Search for the cell housing the specified text and yield its [x, y] center coordinate. 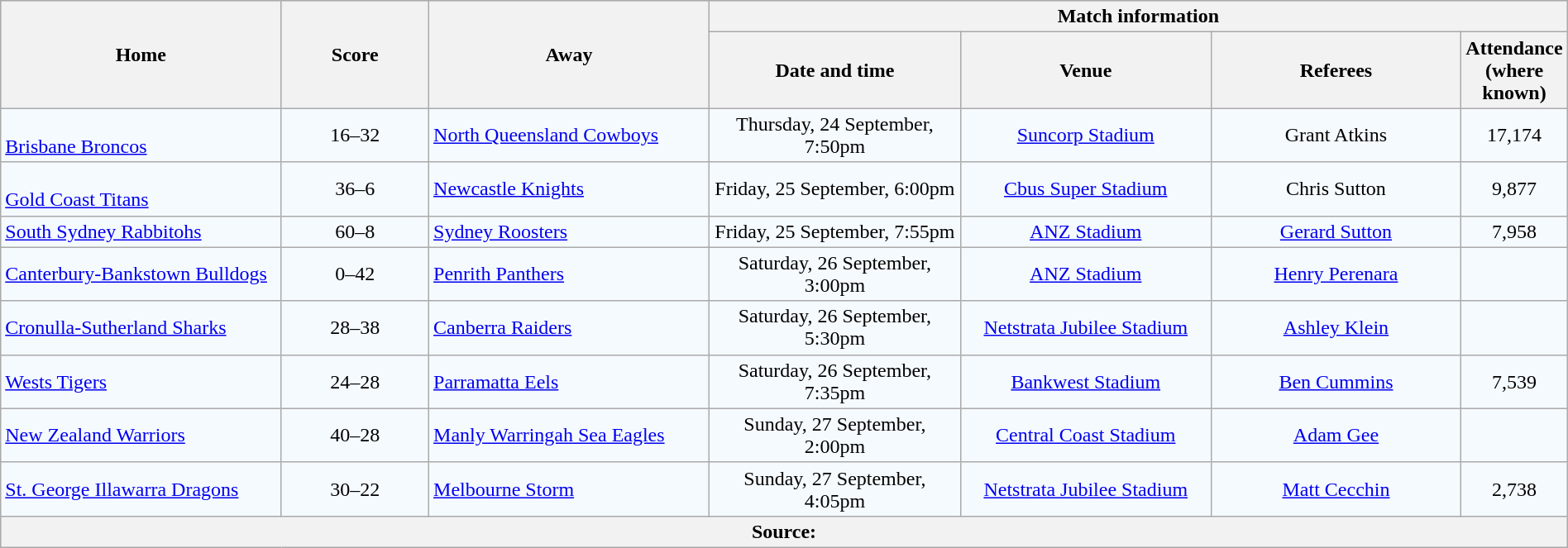
16–32 [356, 136]
40–28 [356, 435]
60–8 [356, 231]
Cronulla-Sutherland Sharks [141, 327]
2,738 [1514, 489]
Saturday, 26 September, 7:35pm [834, 382]
Suncorp Stadium [1085, 136]
Adam Gee [1336, 435]
South Sydney Rabbitohs [141, 231]
Sunday, 27 September, 2:00pm [834, 435]
Away [569, 55]
36–6 [356, 188]
7,539 [1514, 382]
New Zealand Warriors [141, 435]
Central Coast Stadium [1085, 435]
Cbus Super Stadium [1085, 188]
Thursday, 24 September, 7:50pm [834, 136]
7,958 [1514, 231]
Saturday, 26 September, 3:00pm [834, 274]
Gold Coast Titans [141, 188]
Manly Warringah Sea Eagles [569, 435]
Score [356, 55]
Canterbury-Bankstown Bulldogs [141, 274]
30–22 [356, 489]
Bankwest Stadium [1085, 382]
Chris Sutton [1336, 188]
Ashley Klein [1336, 327]
St. George Illawarra Dragons [141, 489]
Friday, 25 September, 7:55pm [834, 231]
28–38 [356, 327]
Referees [1336, 70]
North Queensland Cowboys [569, 136]
Friday, 25 September, 6:00pm [834, 188]
Melbourne Storm [569, 489]
17,174 [1514, 136]
Penrith Panthers [569, 274]
Source: [784, 531]
Saturday, 26 September, 5:30pm [834, 327]
Newcastle Knights [569, 188]
24–28 [356, 382]
Attendance(where known) [1514, 70]
Venue [1085, 70]
Ben Cummins [1336, 382]
Match information [1138, 17]
Date and time [834, 70]
Matt Cecchin [1336, 489]
0–42 [356, 274]
Henry Perenara [1336, 274]
Grant Atkins [1336, 136]
Home [141, 55]
Wests Tigers [141, 382]
Brisbane Broncos [141, 136]
Parramatta Eels [569, 382]
Canberra Raiders [569, 327]
Gerard Sutton [1336, 231]
Sunday, 27 September, 4:05pm [834, 489]
9,877 [1514, 188]
Sydney Roosters [569, 231]
